Scan for the cell matching the given text and deliver its (x, y) coordinate at center. 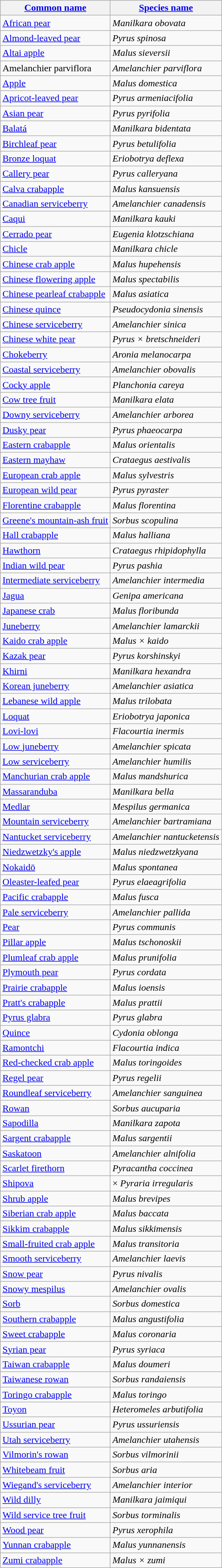
Cocky apple (55, 384)
Altai apple (55, 53)
Pyrus xerophila (166, 1530)
Manilkara hexandra (166, 671)
Pyrus betulifolia (166, 143)
Amelanchier laevis (166, 1259)
Sorbus vilmorinii (166, 1455)
European wild pear (55, 490)
Malus angustifolia (166, 1319)
Pyrus spinosa (166, 38)
Malus baccata (166, 1214)
Korean juneberry (55, 686)
Malus sieversii (166, 53)
Dusky pear (55, 430)
Sorbus aucuparia (166, 1108)
Manilkara kauki (166, 219)
Regel pear (55, 1078)
Malus doumeri (166, 1364)
Chokeberry (55, 354)
Pseudocydonia sinensis (166, 309)
Planchonia careya (166, 384)
Eriobotrya japonica (166, 716)
Manilkara bella (166, 792)
Greene's mountain-ash fruit (55, 520)
Chinese flowering apple (55, 279)
Snowy mespilus (55, 1289)
Pear (55, 927)
Amelanchier asiatica (166, 686)
Pyrus pyrifolia (166, 113)
Flacourtia indica (166, 1048)
Wood pear (55, 1530)
Amelanchier pallida (166, 912)
Shipova (55, 1184)
Caqui (55, 219)
Malus prunifolia (166, 957)
Intermediate serviceberry (55, 580)
Southern crabapple (55, 1319)
Wild dilly (55, 1500)
× Pyraria irregularis (166, 1184)
Malus floribunda (166, 611)
Chinese white pear (55, 339)
Mespilus germanica (166, 807)
Almond-leaved pear (55, 38)
Kaido crab apple (55, 641)
Sorbus randaiensis (166, 1379)
Cow tree fruit (55, 400)
Amelanchier spicata (166, 746)
Malus × zumi (166, 1560)
Malus trilobata (166, 701)
Kazak pear (55, 656)
Khirni (55, 671)
Nantucket serviceberry (55, 837)
Plumleaf crab apple (55, 957)
Prairie crabapple (55, 988)
Jagua (55, 596)
Pyrus communis (166, 927)
Nokaidō (55, 867)
Vilmorin's rowan (55, 1455)
Sapodilla (55, 1123)
European crab apple (55, 475)
Pacific crabapple (55, 897)
Malus sargentii (166, 1138)
Roundleaf serviceberry (55, 1093)
Rowan (55, 1108)
Pyrus calleryana (166, 173)
Pyrus regelii (166, 1078)
Malus prattii (166, 1003)
Eastern mayhaw (55, 460)
Malus niedzwetzkyana (166, 852)
Wiegand's serviceberry (55, 1485)
Lebanese wild apple (55, 701)
Amelanchier canadensis (166, 204)
Amelanchier utahensis (166, 1440)
Low serviceberry (55, 761)
Malus ioensis (166, 988)
Hawthorn (55, 550)
Malus fusca (166, 897)
Calva crabapple (55, 189)
Massaranduba (55, 792)
Snow pear (55, 1274)
Saskatoon (55, 1153)
Malus halliana (166, 535)
Crataegus rhipidophylla (166, 550)
Utah serviceberry (55, 1440)
Balatá (55, 128)
Pyrus ussuriensis (166, 1425)
Sorbus aria (166, 1470)
Low juneberry (55, 746)
Malus mandshurica (166, 776)
Chinese pearleaf crabapple (55, 294)
Eugenia klotzschiana (166, 234)
Manilkara elata (166, 400)
Sikkim crabapple (55, 1229)
Amelanchier obovalis (166, 369)
Manilkara obovata (166, 23)
Pyrus nivalis (166, 1274)
Mountain serviceberry (55, 822)
Heteromeles arbutifolia (166, 1410)
Eastern crabapple (55, 445)
Malus toringo (166, 1394)
Malus yunnanensis (166, 1545)
Manilkara jaimiqui (166, 1500)
Amelanchier interior (166, 1485)
Malus brevipes (166, 1199)
Amelanchier arborea (166, 415)
Manchurian crab apple (55, 776)
Malus spectabilis (166, 279)
Oleaster-leafed pear (55, 882)
Malus coronaria (166, 1334)
Pyrus × bretschneideri (166, 339)
Amelanchier bartramiana (166, 822)
Toringo crabapple (55, 1394)
Apricot-leaved pear (55, 98)
Pyrus korshinskyi (166, 656)
Malus domestica (166, 83)
Callery pear (55, 173)
Plymouth pear (55, 972)
Lovi-lovi (55, 731)
Malus toringoides (166, 1063)
Ramontchi (55, 1048)
Taiwan crabapple (55, 1364)
Sorb (55, 1304)
Shrub apple (55, 1199)
Cerrado pear (55, 234)
Sargent crabapple (55, 1138)
Canadian serviceberry (55, 204)
Yunnan crabapple (55, 1545)
Siberian crab apple (55, 1214)
Pillar apple (55, 942)
Malus transitoria (166, 1244)
Malus orientalis (166, 445)
Crataegus aestivalis (166, 460)
Malus kansuensis (166, 189)
Chicle (55, 249)
Malus spontanea (166, 867)
Pratt's crabapple (55, 1003)
Juneberry (55, 626)
Sweet crabapple (55, 1334)
Pyrus phaeocarpa (166, 430)
Syrian pear (55, 1349)
Aronia melanocarpa (166, 354)
Loquat (55, 716)
Small-fruited crab apple (55, 1244)
African pear (55, 23)
Eriobotrya deflexa (166, 158)
Malus tschonoskii (166, 942)
Downy serviceberry (55, 415)
Indian wild pear (55, 565)
Niedzwetzky's apple (55, 852)
Birchleaf pear (55, 143)
Malus florentina (166, 505)
Amelanchier sanguinea (166, 1093)
Sorbus torminalis (166, 1515)
Coastal serviceberry (55, 369)
Scarlet firethorn (55, 1168)
Malus sylvestris (166, 475)
Pyrus pashia (166, 565)
Pyrus armeniacifolia (166, 98)
Manilkara chicle (166, 249)
Genipa americana (166, 596)
Chinese crab apple (55, 264)
Whitebeam fruit (55, 1470)
Sorbus domestica (166, 1304)
Japanese crab (55, 611)
Common name (55, 8)
Ussurian pear (55, 1425)
Pyrus elaeagrifolia (166, 882)
Smooth serviceberry (55, 1259)
Red-checked crab apple (55, 1063)
Pyrus pyraster (166, 490)
Species name (166, 8)
Florentine crabapple (55, 505)
Quince (55, 1033)
Medlar (55, 807)
Cydonia oblonga (166, 1033)
Pyracantha coccinea (166, 1168)
Flacourtia inermis (166, 731)
Manilkara bidentata (166, 128)
Amelanchier alnifolia (166, 1153)
Wild service tree fruit (55, 1515)
Malus × kaido (166, 641)
Amelanchier ovalis (166, 1289)
Taiwanese rowan (55, 1379)
Pyrus syriaca (166, 1349)
Asian pear (55, 113)
Sorbus scopulina (166, 520)
Chinese serviceberry (55, 324)
Hall crabapple (55, 535)
Manilkara zapota (166, 1123)
Pyrus cordata (166, 972)
Zumi crabapple (55, 1560)
Malus hupehensis (166, 264)
Apple (55, 83)
Amelanchier humilis (166, 761)
Toyon (55, 1410)
Bronze loquat (55, 158)
Amelanchier nantucketensis (166, 837)
Amelanchier intermedia (166, 580)
Amelanchier sinica (166, 324)
Chinese quince (55, 309)
Malus sikkimensis (166, 1229)
Amelanchier lamarckii (166, 626)
Pale serviceberry (55, 912)
Malus asiatica (166, 294)
